Identify which cell holds the provided text, then report its [X, Y] central coordinate. 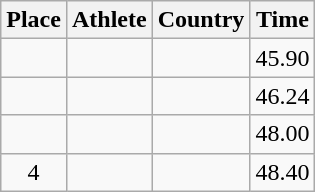
Time [282, 20]
Country [201, 20]
4 [34, 172]
Place [34, 20]
45.90 [282, 58]
48.40 [282, 172]
46.24 [282, 96]
48.00 [282, 134]
Athlete [109, 20]
